Scan for the cell matching the given text and deliver its [X, Y] coordinate at center. 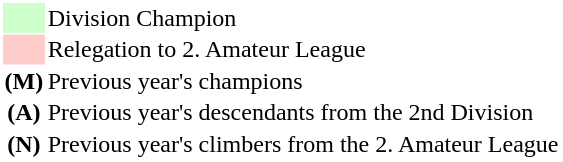
Previous year's climbers from the 2. Amateur League [303, 144]
(N) [24, 144]
(A) [24, 113]
Previous year's descendants from the 2nd Division [303, 113]
Previous year's champions [303, 81]
Division Champion [303, 18]
Relegation to 2. Amateur League [303, 49]
(M) [24, 81]
